Extract the (X, Y) coordinate from the center of the cell holding the provided text.  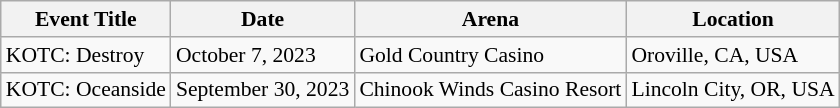
Chinook Winds Casino Resort (490, 90)
Oroville, CA, USA (732, 55)
Date (262, 19)
KOTC: Destroy (86, 55)
KOTC: Oceanside (86, 90)
October 7, 2023 (262, 55)
Arena (490, 19)
Event Title (86, 19)
Location (732, 19)
Gold Country Casino (490, 55)
Lincoln City, OR, USA (732, 90)
September 30, 2023 (262, 90)
